Scan for the cell matching the given text and deliver its (X, Y) coordinate at center. 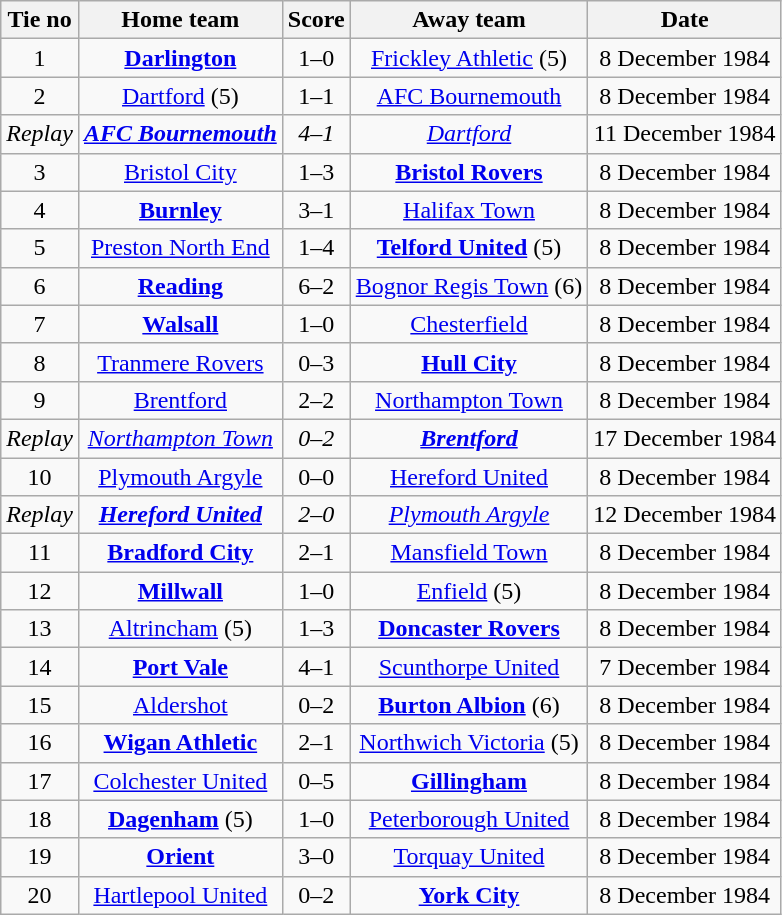
Northwich Victoria (5) (469, 743)
Altrincham (5) (180, 629)
Port Vale (180, 667)
Torquay United (469, 857)
Tie no (40, 20)
Bognor Regis Town (6) (469, 286)
Dagenham (5) (180, 819)
Reading (180, 286)
Darlington (180, 58)
7 December 1984 (685, 667)
Tranmere Rovers (180, 362)
3–0 (316, 857)
Mansfield Town (469, 553)
17 December 1984 (685, 438)
Hartlepool United (180, 895)
2–2 (316, 400)
Doncaster Rovers (469, 629)
Aldershot (180, 705)
11 (40, 553)
3–1 (316, 210)
Halifax Town (469, 210)
Dartford (5) (180, 96)
0–3 (316, 362)
Frickley Athletic (5) (469, 58)
Burton Albion (6) (469, 705)
Bristol Rovers (469, 172)
11 December 1984 (685, 134)
3 (40, 172)
Home team (180, 20)
0–5 (316, 781)
Peterborough United (469, 819)
Burnley (180, 210)
0–0 (316, 477)
Gillingham (469, 781)
York City (469, 895)
Scunthorpe United (469, 667)
Bradford City (180, 553)
Chesterfield (469, 324)
2–0 (316, 515)
Date (685, 20)
6 (40, 286)
Bristol City (180, 172)
20 (40, 895)
4 (40, 210)
Score (316, 20)
16 (40, 743)
Hull City (469, 362)
9 (40, 400)
Wigan Athletic (180, 743)
12 (40, 591)
Walsall (180, 324)
Millwall (180, 591)
14 (40, 667)
1 (40, 58)
6–2 (316, 286)
17 (40, 781)
13 (40, 629)
Colchester United (180, 781)
Orient (180, 857)
2 (40, 96)
15 (40, 705)
8 (40, 362)
10 (40, 477)
Telford United (5) (469, 248)
Enfield (5) (469, 591)
Away team (469, 20)
Preston North End (180, 248)
1–4 (316, 248)
5 (40, 248)
12 December 1984 (685, 515)
Dartford (469, 134)
18 (40, 819)
7 (40, 324)
19 (40, 857)
1–1 (316, 96)
